Locate the cell with the specified text and output its [x, y] center coordinate. 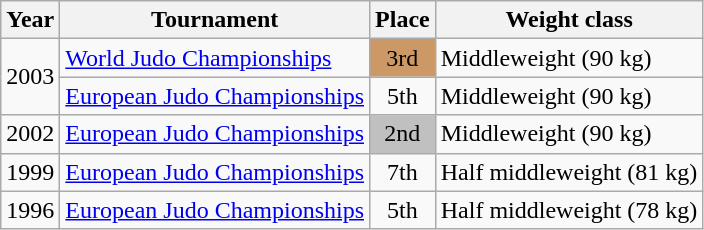
World Judo Championships [215, 58]
Half middleweight (81 kg) [569, 172]
Year [30, 20]
3rd [403, 58]
Weight class [569, 20]
Half middleweight (78 kg) [569, 210]
7th [403, 172]
2nd [403, 134]
2003 [30, 77]
1996 [30, 210]
1999 [30, 172]
Tournament [215, 20]
Place [403, 20]
2002 [30, 134]
